Search for the cell housing the specified text and yield its [x, y] center coordinate. 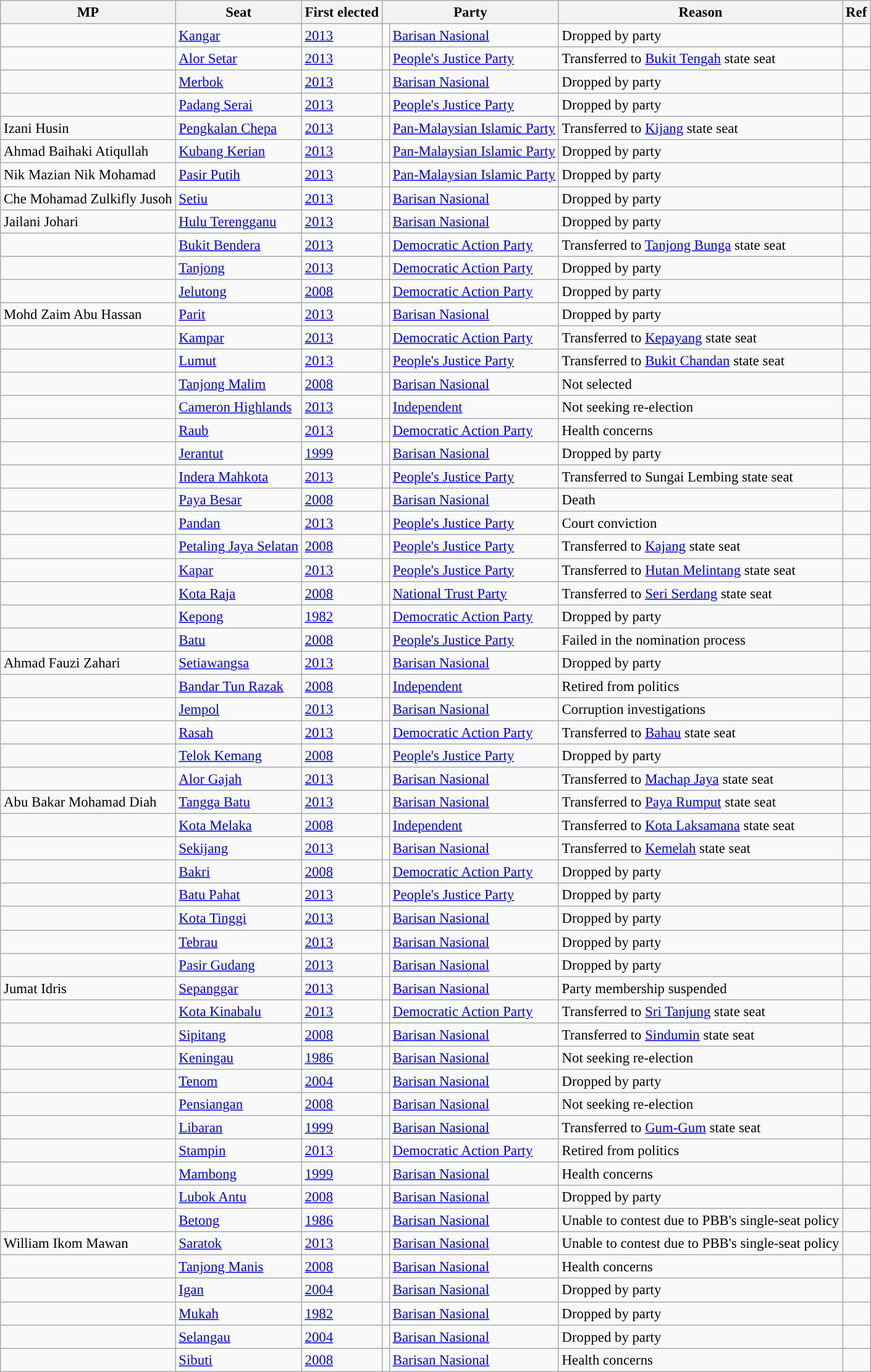
Kangar [238, 36]
Jumat Idris [88, 988]
Seat [238, 12]
Kota Melaka [238, 826]
Lubok Antu [238, 1197]
Transferred to Kijang state seat [701, 129]
Mohd Zaim Abu Hassan [88, 315]
Ahmad Baihaki Atiqullah [88, 151]
Petaling Jaya Selatan [238, 547]
Bakri [238, 872]
Pengkalan Chepa [238, 129]
Saratok [238, 1243]
Kubang Kerian [238, 151]
Sipitang [238, 1035]
Abu Bakar Mohamad Diah [88, 802]
Transferred to Sungai Lembing state seat [701, 477]
Transferred to Kajang state seat [701, 547]
Party membership suspended [701, 988]
Bandar Tun Razak [238, 686]
Ref [856, 12]
Tanjong Manis [238, 1267]
Telok Kemang [238, 756]
Transferred to Seri Serdang state seat [701, 593]
Party [470, 12]
Nik Mazian Nik Mohamad [88, 175]
Che Mohamad Zulkifly Jusoh [88, 198]
Keningau [238, 1058]
Izani Husin [88, 129]
Transferred to Bukit Chandan state seat [701, 361]
Batu [238, 640]
Kampar [238, 337]
Tangga Batu [238, 802]
Batu Pahat [238, 896]
Sekijang [238, 849]
Bukit Bendera [238, 245]
Transferred to Hutan Melintang state seat [701, 570]
Merbok [238, 82]
Transferred to Gum-Gum state seat [701, 1127]
Pandan [238, 523]
Igan [238, 1290]
Tenom [238, 1081]
Alor Setar [238, 59]
Kapar [238, 570]
Transferred to Kepayang state seat [701, 337]
Transferred to Kemelah state seat [701, 849]
National Trust Party [474, 593]
Tanjong [238, 268]
Transferred to Kota Laksamana state seat [701, 826]
Transferred to Sri Tanjung state seat [701, 1011]
Pasir Gudang [238, 965]
Transferred to Machap Jaya state seat [701, 779]
Ahmad Fauzi Zahari [88, 663]
Death [701, 500]
Transferred to Paya Rumput state seat [701, 802]
Jerantut [238, 454]
Padang Serai [238, 105]
Libaran [238, 1127]
Mukah [238, 1313]
Sibuti [238, 1360]
Jailani Johari [88, 221]
Kepong [238, 616]
Pasir Putih [238, 175]
Pensiangan [238, 1104]
Tanjong Malim [238, 384]
Transferred to Bahau state seat [701, 732]
Mambong [238, 1174]
Paya Besar [238, 500]
William Ikom Mawan [88, 1243]
Kota Kinabalu [238, 1011]
Failed in the nomination process [701, 640]
Hulu Terengganu [238, 221]
Reason [701, 12]
Court conviction [701, 523]
First elected [342, 12]
Setiu [238, 198]
Kota Tinggi [238, 918]
Raub [238, 431]
Jempol [238, 709]
Transferred to Tanjong Bunga state seat [701, 245]
Cameron Highlands [238, 407]
Corruption investigations [701, 709]
Indera Mahkota [238, 477]
MP [88, 12]
Selangau [238, 1337]
Kota Raja [238, 593]
Jelutong [238, 291]
Stampin [238, 1151]
Alor Gajah [238, 779]
Betong [238, 1221]
Setiawangsa [238, 663]
Parit [238, 315]
Not selected [701, 384]
Rasah [238, 732]
Transferred to Sindumin state seat [701, 1035]
Transferred to Bukit Tengah state seat [701, 59]
Lumut [238, 361]
Sepanggar [238, 988]
Tebrau [238, 942]
